Scan for the cell matching the given text and deliver its (X, Y) coordinate at center. 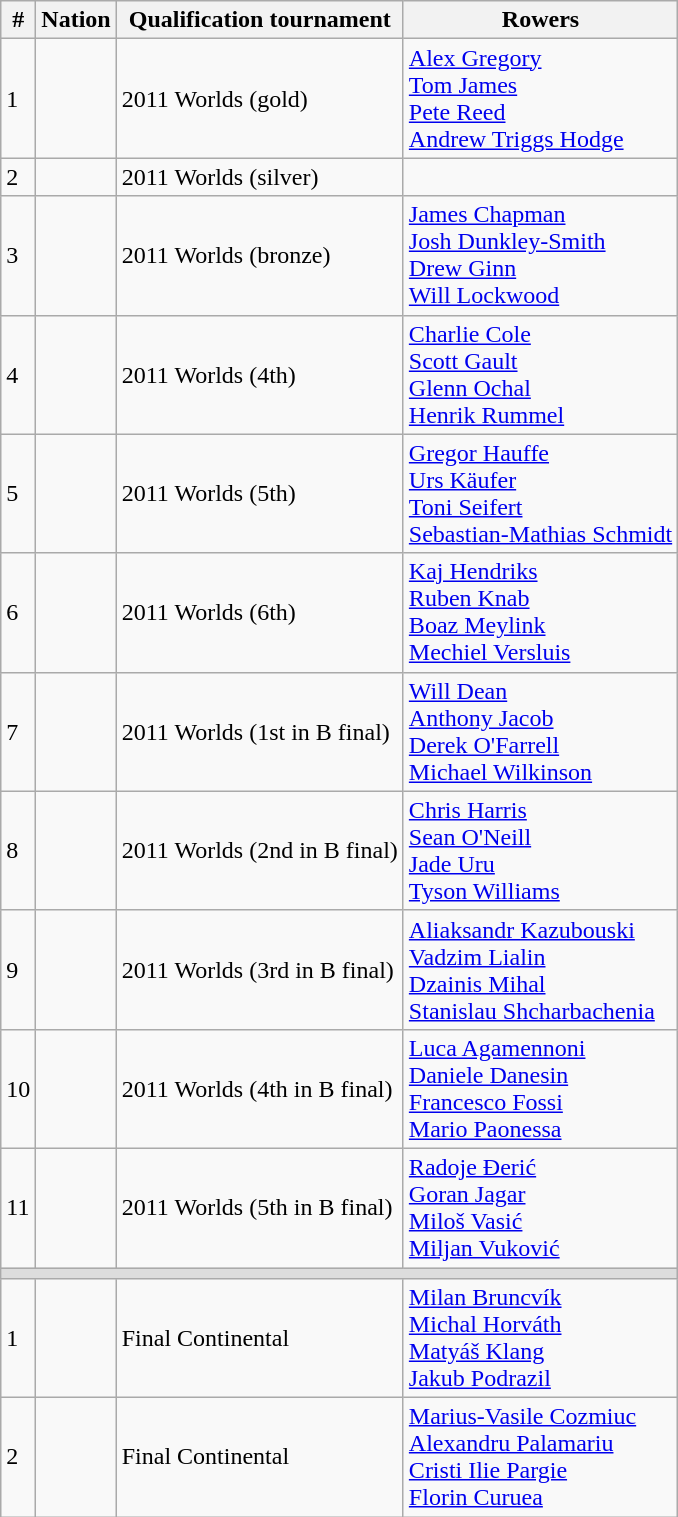
6 (18, 612)
Nation (76, 20)
8 (18, 850)
2011 Worlds (4th) (260, 374)
Qualification tournament (260, 20)
Gregor HauffeUrs KäuferToni SeifertSebastian-Mathias Schmidt (540, 494)
Alex GregoryTom JamesPete ReedAndrew Triggs Hodge (540, 98)
Radoje ĐerićGoran JagarMiloš VasićMiljan Vuković (540, 1208)
4 (18, 374)
2011 Worlds (silver) (260, 177)
2011 Worlds (bronze) (260, 256)
2011 Worlds (5th in B final) (260, 1208)
2011 Worlds (6th) (260, 612)
11 (18, 1208)
3 (18, 256)
Aliaksandr KazubouskiVadzim LialinDzainis MihalStanislau Shcharbachenia (540, 970)
James ChapmanJosh Dunkley-SmithDrew GinnWill Lockwood (540, 256)
10 (18, 1088)
2011 Worlds (4th in B final) (260, 1088)
5 (18, 494)
Chris HarrisSean O'NeillJade UruTyson Williams (540, 850)
2011 Worlds (5th) (260, 494)
Milan BruncvíkMichal HorváthMatyáš KlangJakub Podrazil (540, 1338)
# (18, 20)
9 (18, 970)
Charlie ColeScott GaultGlenn OchalHenrik Rummel (540, 374)
7 (18, 732)
2011 Worlds (3rd in B final) (260, 970)
Luca AgamennoniDaniele DanesinFrancesco FossiMario Paonessa (540, 1088)
Rowers (540, 20)
2011 Worlds (1st in B final) (260, 732)
Kaj HendriksRuben KnabBoaz MeylinkMechiel Versluis (540, 612)
2011 Worlds (2nd in B final) (260, 850)
2011 Worlds (gold) (260, 98)
Will DeanAnthony JacobDerek O'FarrellMichael Wilkinson (540, 732)
Marius-Vasile CozmiucAlexandru PalamariuCristi Ilie PargieFlorin Curuea (540, 1458)
